Detect which cell encompasses the target text, then output its [X, Y] center coordinate. 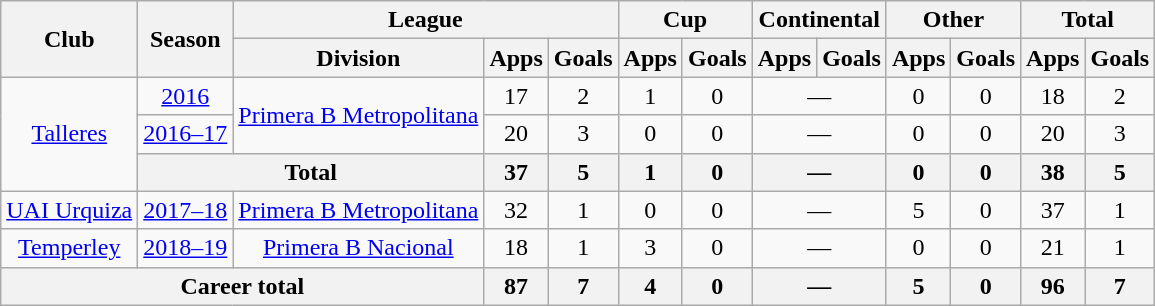
Other [953, 20]
87 [516, 286]
Division [358, 58]
17 [516, 96]
4 [650, 286]
Temperley [70, 248]
League [426, 20]
Club [70, 39]
Season [186, 39]
32 [516, 210]
Continental [819, 20]
38 [1053, 172]
2018–19 [186, 248]
Primera B Nacional [358, 248]
Career total [242, 286]
Talleres [70, 134]
2016–17 [186, 134]
2016 [186, 96]
21 [1053, 248]
2017–18 [186, 210]
UAI Urquiza [70, 210]
96 [1053, 286]
Cup [685, 20]
